Determine the (X, Y) coordinate at the center of the cell enclosing the given text.  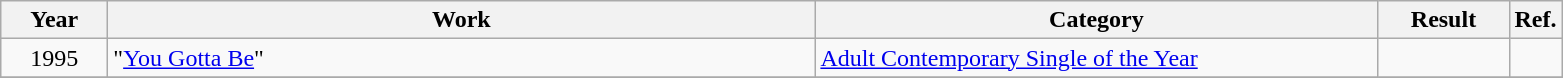
1995 (54, 58)
Result (1444, 20)
Category (1096, 20)
Ref. (1536, 20)
Adult Contemporary Single of the Year (1096, 58)
Work (462, 20)
Year (54, 20)
"You Gotta Be" (462, 58)
